Locate the cell with the specified text and output its [X, Y] center coordinate. 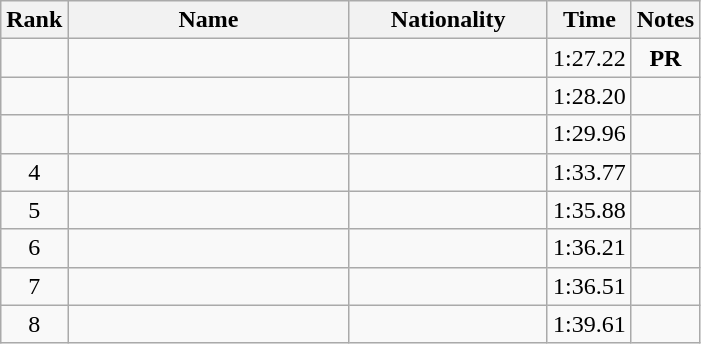
1:33.77 [589, 172]
1:28.20 [589, 96]
Rank [34, 20]
1:35.88 [589, 210]
Name [208, 20]
1:36.51 [589, 286]
7 [34, 286]
5 [34, 210]
1:36.21 [589, 248]
Nationality [448, 20]
1:29.96 [589, 134]
1:27.22 [589, 58]
Time [589, 20]
Notes [665, 20]
6 [34, 248]
1:39.61 [589, 324]
4 [34, 172]
PR [665, 58]
8 [34, 324]
